Determine the [x, y] coordinate at the center of the cell enclosing the given text.  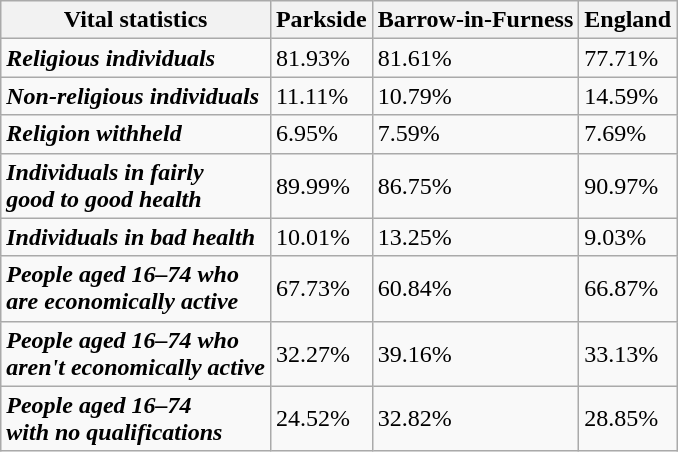
7.69% [628, 134]
6.95% [321, 134]
England [628, 20]
7.59% [476, 134]
9.03% [628, 237]
10.01% [321, 237]
60.84% [476, 288]
People aged 16–74with no qualifications [136, 418]
24.52% [321, 418]
39.16% [476, 354]
90.97% [628, 186]
32.82% [476, 418]
Individuals in bad health [136, 237]
Non-religious individuals [136, 96]
77.71% [628, 58]
66.87% [628, 288]
Religious individuals [136, 58]
89.99% [321, 186]
People aged 16–74 whoare economically active [136, 288]
13.25% [476, 237]
86.75% [476, 186]
32.27% [321, 354]
14.59% [628, 96]
67.73% [321, 288]
11.11% [321, 96]
81.93% [321, 58]
Parkside [321, 20]
Individuals in fairlygood to good health [136, 186]
Vital statistics [136, 20]
Barrow-in-Furness [476, 20]
28.85% [628, 418]
33.13% [628, 354]
Religion withheld [136, 134]
People aged 16–74 whoaren't economically active [136, 354]
81.61% [476, 58]
10.79% [476, 96]
